Detect which cell encompasses the target text, then output its (x, y) center coordinate. 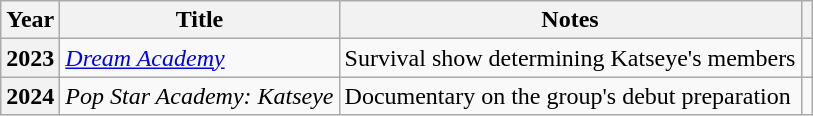
Pop Star Academy: Katseye (200, 96)
2024 (30, 96)
Survival show determining Katseye's members (570, 58)
Notes (570, 20)
Title (200, 20)
Documentary on the group's debut preparation (570, 96)
2023 (30, 58)
Dream Academy (200, 58)
Year (30, 20)
